Identify which cell holds the provided text, then report its [x, y] central coordinate. 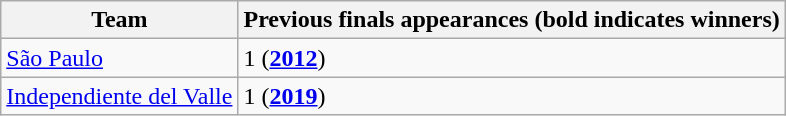
São Paulo [120, 58]
1 (2019) [512, 96]
1 (2012) [512, 58]
Previous finals appearances (bold indicates winners) [512, 20]
Independiente del Valle [120, 96]
Team [120, 20]
